Provide the (x, y) coordinate of the cell's center where the given text is located.  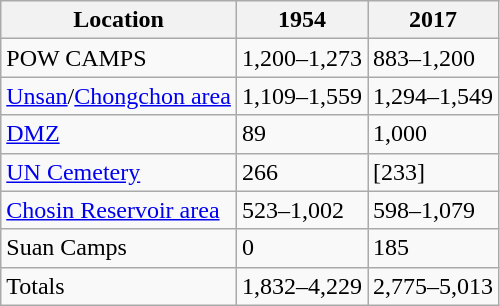
89 (302, 134)
2,775–5,013 (434, 286)
[233] (434, 172)
598–1,079 (434, 210)
266 (302, 172)
1,200–1,273 (302, 58)
Unsan/Chongchon area (119, 96)
Location (119, 20)
185 (434, 248)
1,000 (434, 134)
POW CAMPS (119, 58)
Totals (119, 286)
523–1,002 (302, 210)
1,832–4,229 (302, 286)
883–1,200 (434, 58)
1,294–1,549 (434, 96)
Chosin Reservoir area (119, 210)
2017 (434, 20)
Suan Camps (119, 248)
1954 (302, 20)
0 (302, 248)
UN Cemetery (119, 172)
1,109–1,559 (302, 96)
DMZ (119, 134)
